From the cell containing the given text, extract its center point as (x, y) coordinate. 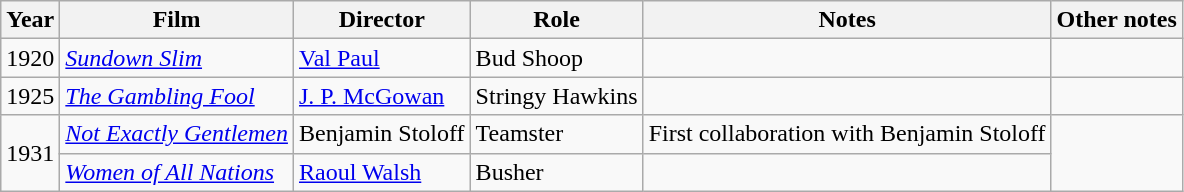
Other notes (1116, 20)
Val Paul (382, 58)
Year (30, 20)
Director (382, 20)
Teamster (556, 134)
Stringy Hawkins (556, 96)
First collaboration with Benjamin Stoloff (847, 134)
1931 (30, 153)
Sundown Slim (177, 58)
J. P. McGowan (382, 96)
Women of All Nations (177, 172)
Role (556, 20)
Film (177, 20)
Benjamin Stoloff (382, 134)
1925 (30, 96)
Raoul Walsh (382, 172)
The Gambling Fool (177, 96)
Not Exactly Gentlemen (177, 134)
1920 (30, 58)
Bud Shoop (556, 58)
Busher (556, 172)
Notes (847, 20)
